Detect which cell encompasses the target text, then output its [x, y] center coordinate. 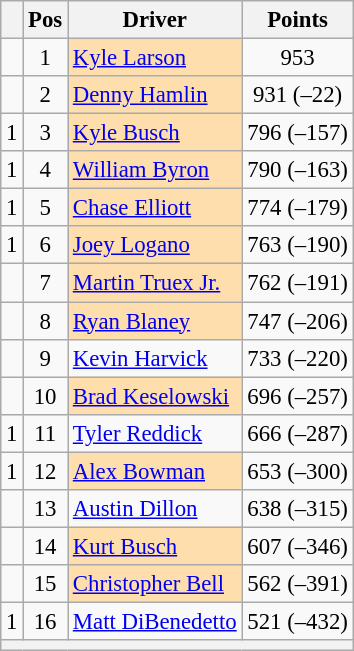
12 [46, 471]
16 [46, 621]
Chase Elliott [155, 208]
Driver [155, 20]
Kyle Busch [155, 133]
William Byron [155, 170]
3 [46, 133]
6 [46, 245]
562 (–391) [298, 584]
790 (–163) [298, 170]
653 (–300) [298, 471]
15 [46, 584]
Tyler Reddick [155, 433]
Matt DiBenedetto [155, 621]
Brad Keselowski [155, 396]
733 (–220) [298, 358]
7 [46, 283]
Austin Dillon [155, 509]
Kevin Harvick [155, 358]
Ryan Blaney [155, 321]
13 [46, 509]
Joey Logano [155, 245]
2 [46, 95]
Denny Hamlin [155, 95]
10 [46, 396]
931 (–22) [298, 95]
747 (–206) [298, 321]
Pos [46, 20]
14 [46, 546]
5 [46, 208]
8 [46, 321]
666 (–287) [298, 433]
774 (–179) [298, 208]
Kyle Larson [155, 58]
Christopher Bell [155, 584]
763 (–190) [298, 245]
696 (–257) [298, 396]
953 [298, 58]
Alex Bowman [155, 471]
Martin Truex Jr. [155, 283]
9 [46, 358]
638 (–315) [298, 509]
521 (–432) [298, 621]
762 (–191) [298, 283]
4 [46, 170]
796 (–157) [298, 133]
607 (–346) [298, 546]
Kurt Busch [155, 546]
Points [298, 20]
11 [46, 433]
